Pinpoint the cell where the given text exists, returning its (X, Y) midpoint coordinate. 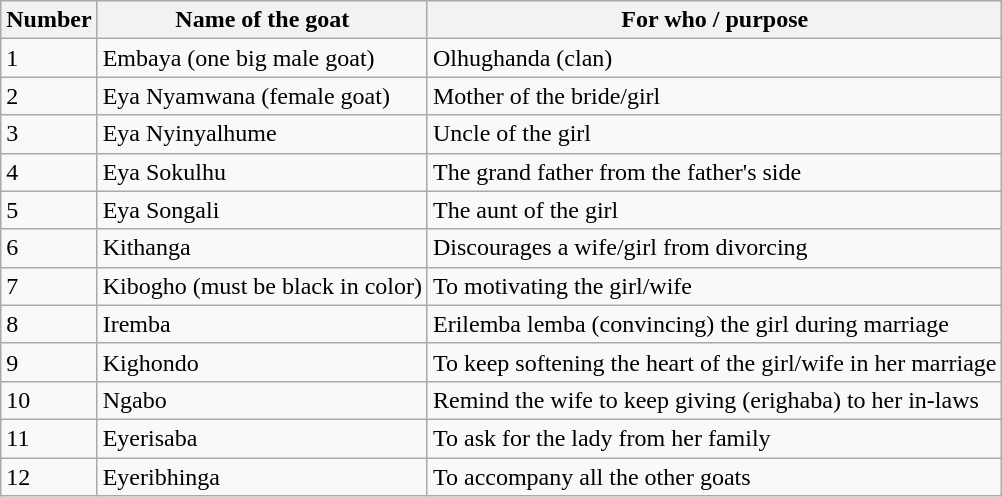
Remind the wife to keep giving (erighaba) to her in-laws (714, 400)
8 (49, 324)
Eyerisaba (262, 438)
11 (49, 438)
Number (49, 20)
Uncle of the girl (714, 134)
Olhughanda (clan) (714, 58)
Eya Sokulhu (262, 172)
3 (49, 134)
To motivating the girl/wife (714, 286)
To ask for the lady from her family (714, 438)
To accompany all the other goats (714, 477)
Eya Nyamwana (female goat) (262, 96)
Discourages a wife/girl from divorcing (714, 248)
Eya Nyinyalhume (262, 134)
Iremba (262, 324)
The aunt of the girl (714, 210)
Name of the goat (262, 20)
Kighondo (262, 362)
Eyeribhinga (262, 477)
The grand father from the father's side (714, 172)
Ngabo (262, 400)
Embaya (one big male goat) (262, 58)
12 (49, 477)
To keep softening the heart of the girl/wife in her marriage (714, 362)
6 (49, 248)
Kibogho (must be black in color) (262, 286)
7 (49, 286)
1 (49, 58)
4 (49, 172)
Eya Songali (262, 210)
Mother of the bride/girl (714, 96)
2 (49, 96)
For who / purpose (714, 20)
9 (49, 362)
10 (49, 400)
Erilemba lemba (convincing) the girl during marriage (714, 324)
5 (49, 210)
Kithanga (262, 248)
